Extract the [x, y] coordinate from the center of the cell holding the provided text.  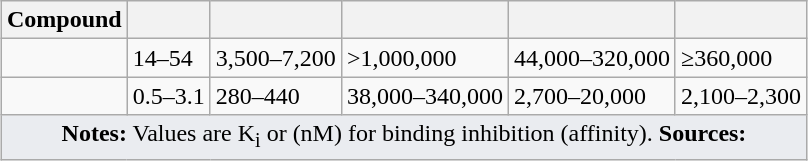
280–440 [276, 96]
≥360,000 [740, 58]
2,100–2,300 [740, 96]
3,500–7,200 [276, 58]
Notes: Values are Ki or (nM) for binding inhibition (affinity). Sources: [404, 137]
0.5–3.1 [168, 96]
14–54 [168, 58]
38,000–340,000 [424, 96]
44,000–320,000 [592, 58]
Compound [64, 20]
>1,000,000 [424, 58]
2,700–20,000 [592, 96]
